Return the [X, Y] coordinate for the center point of the cell that contains the specified text.  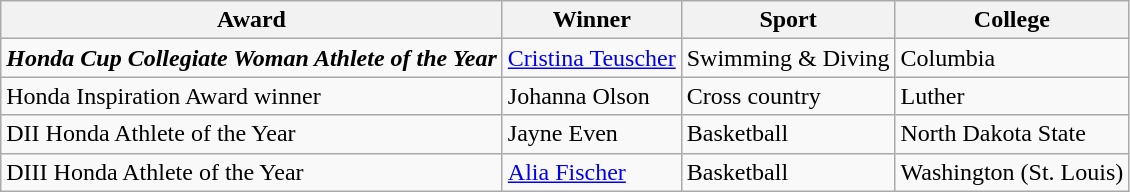
College [1012, 20]
Columbia [1012, 58]
DII Honda Athlete of the Year [252, 134]
Award [252, 20]
Cristina Teuscher [592, 58]
Sport [788, 20]
Honda Cup Collegiate Woman Athlete of the Year [252, 58]
Luther [1012, 96]
Winner [592, 20]
Johanna Olson [592, 96]
Jayne Even [592, 134]
Cross country [788, 96]
Swimming & Diving [788, 58]
Honda Inspiration Award winner [252, 96]
Washington (St. Louis) [1012, 172]
Alia Fischer [592, 172]
North Dakota State [1012, 134]
DIII Honda Athlete of the Year [252, 172]
